Return (X, Y) of the center of cell containing provided text 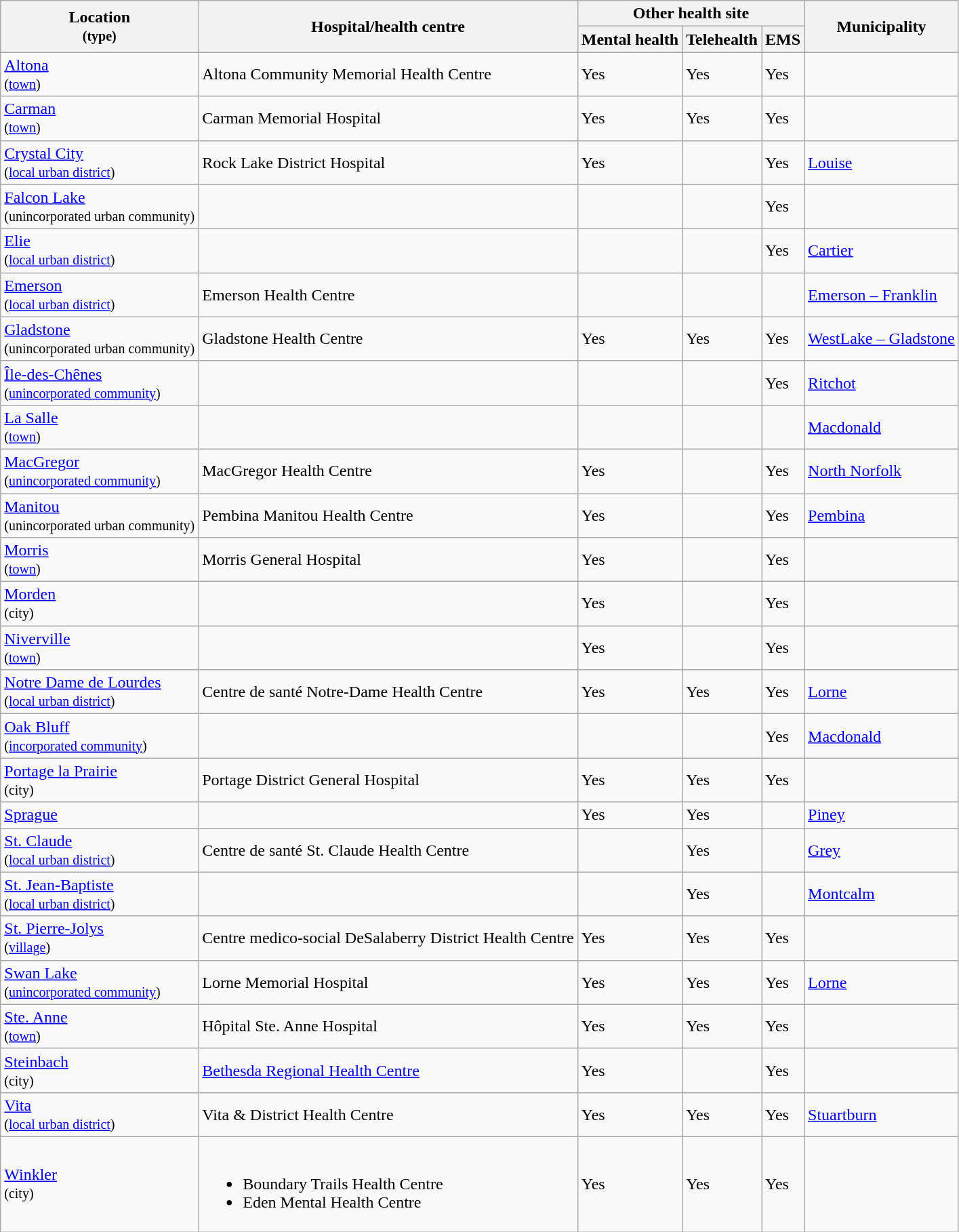
North Norfolk (882, 471)
Gladstone Health Centre (388, 339)
Centre de santé St. Claude Health Centre (388, 850)
Pembina (882, 515)
Pembina Manitou Health Centre (388, 515)
Falcon Lake(unincorporated urban community) (100, 206)
Winkler(city) (100, 1184)
Cartier (882, 251)
Morden(city) (100, 603)
St. Claude(local urban district) (100, 850)
Steinbach(city) (100, 1070)
Portage la Prairie(city) (100, 780)
Carman(town) (100, 118)
Location(type) (100, 26)
Boundary Trails Health CentreEden Mental Health Centre (388, 1184)
Altona(town) (100, 75)
Gladstone(unincorporated urban community) (100, 339)
Ritchot (882, 382)
Altona Community Memorial Health Centre (388, 75)
Emerson Health Centre (388, 294)
Crystal City(local urban district) (100, 163)
Mental health (630, 39)
Municipality (882, 26)
Oak Bluff(incorporated community) (100, 736)
MacGregor Health Centre (388, 471)
Notre Dame de Lourdes(local urban district) (100, 692)
Morris General Hospital (388, 560)
Telehealth (722, 39)
Hôpital Ste. Anne Hospital (388, 1027)
Île-des-Chênes(unincorporated community) (100, 382)
Grey (882, 850)
Bethesda Regional Health Centre (388, 1070)
Emerson(local urban district) (100, 294)
Vita & District Health Centre (388, 1115)
Sprague (100, 815)
Morris(town) (100, 560)
Lorne Memorial Hospital (388, 982)
MacGregor(unincorporated community) (100, 471)
Swan Lake(unincorporated community) (100, 982)
Portage District General Hospital (388, 780)
Manitou(unincorporated urban community) (100, 515)
St. Pierre-Jolys(village) (100, 938)
Piney (882, 815)
Hospital/health centre (388, 26)
Louise (882, 163)
Stuartburn (882, 1115)
WestLake – Gladstone (882, 339)
Niverville(town) (100, 648)
Centre medico-social DeSalaberry District Health Centre (388, 938)
EMS (783, 39)
Elie(local urban district) (100, 251)
Carman Memorial Hospital (388, 118)
Other health site (691, 14)
Centre de santé Notre-Dame Health Centre (388, 692)
Vita(local urban district) (100, 1115)
La Salle(town) (100, 427)
Ste. Anne(town) (100, 1027)
Rock Lake District Hospital (388, 163)
Emerson – Franklin (882, 294)
Montcalm (882, 894)
St. Jean-Baptiste(local urban district) (100, 894)
